Capture the cell that displays the provided text and extract its (X, Y) central coordinate. 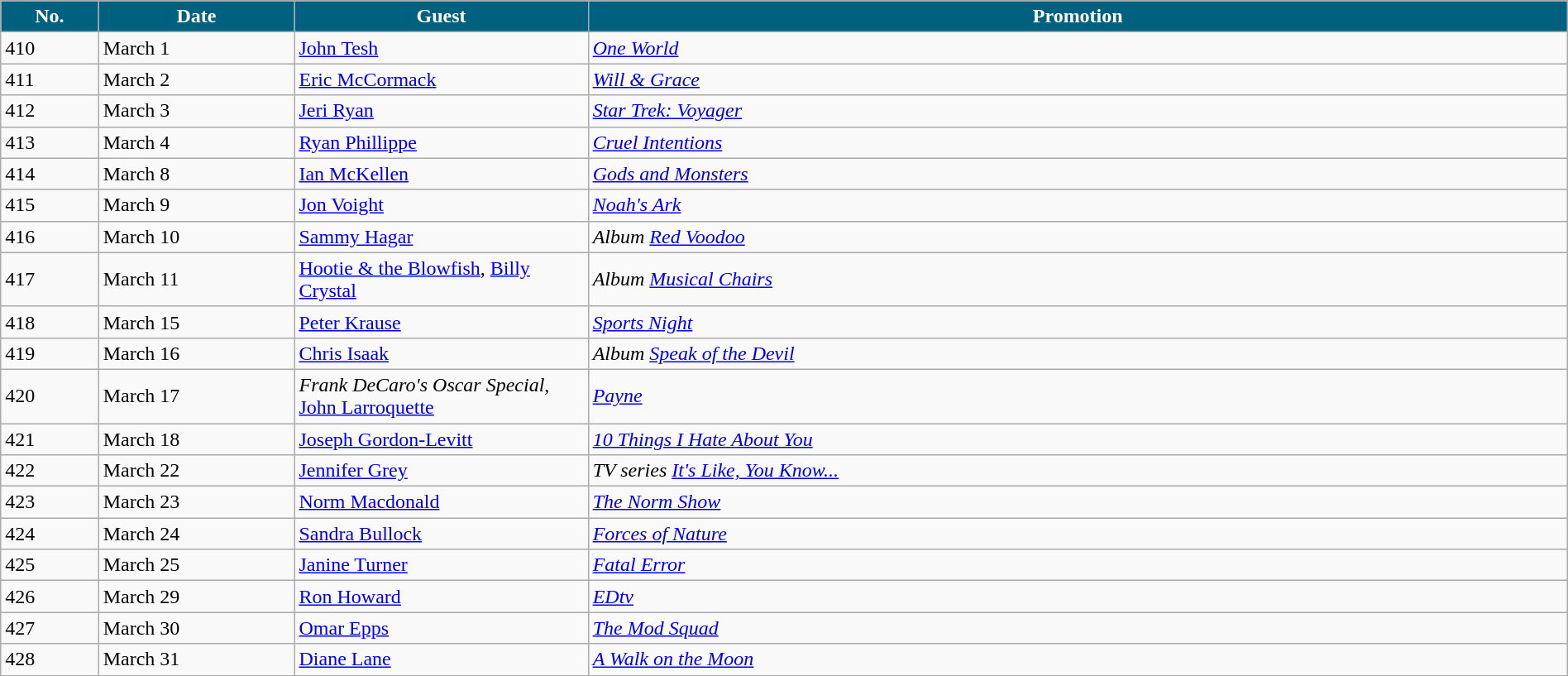
419 (50, 353)
Sandra Bullock (442, 534)
March 3 (197, 111)
424 (50, 534)
March 11 (197, 280)
Ryan Phillippe (442, 142)
No. (50, 17)
Joseph Gordon-Levitt (442, 439)
Album Red Voodoo (1078, 237)
March 15 (197, 322)
Hootie & the Blowfish, Billy Crystal (442, 280)
421 (50, 439)
Promotion (1078, 17)
EDtv (1078, 597)
422 (50, 471)
Will & Grace (1078, 79)
March 9 (197, 205)
March 22 (197, 471)
March 23 (197, 502)
Star Trek: Voyager (1078, 111)
March 17 (197, 396)
Cruel Intentions (1078, 142)
March 2 (197, 79)
Chris Isaak (442, 353)
410 (50, 48)
Date (197, 17)
414 (50, 174)
March 1 (197, 48)
Noah's Ark (1078, 205)
March 25 (197, 565)
413 (50, 142)
Album Musical Chairs (1078, 280)
411 (50, 79)
A Walk on the Moon (1078, 659)
The Norm Show (1078, 502)
420 (50, 396)
March 10 (197, 237)
Fatal Error (1078, 565)
Janine Turner (442, 565)
Jon Voight (442, 205)
Ron Howard (442, 597)
TV series It's Like, You Know... (1078, 471)
March 18 (197, 439)
Peter Krause (442, 322)
One World (1078, 48)
425 (50, 565)
412 (50, 111)
Gods and Monsters (1078, 174)
416 (50, 237)
March 30 (197, 628)
427 (50, 628)
Diane Lane (442, 659)
423 (50, 502)
The Mod Squad (1078, 628)
Sports Night (1078, 322)
Jennifer Grey (442, 471)
Payne (1078, 396)
Forces of Nature (1078, 534)
417 (50, 280)
March 16 (197, 353)
Frank DeCaro's Oscar Special, John Larroquette (442, 396)
Guest (442, 17)
March 29 (197, 597)
Ian McKellen (442, 174)
426 (50, 597)
418 (50, 322)
Omar Epps (442, 628)
Eric McCormack (442, 79)
March 8 (197, 174)
Jeri Ryan (442, 111)
428 (50, 659)
March 4 (197, 142)
Sammy Hagar (442, 237)
March 31 (197, 659)
March 24 (197, 534)
415 (50, 205)
Album Speak of the Devil (1078, 353)
Norm Macdonald (442, 502)
John Tesh (442, 48)
10 Things I Hate About You (1078, 439)
